Detect which cell encompasses the target text, then output its [x, y] center coordinate. 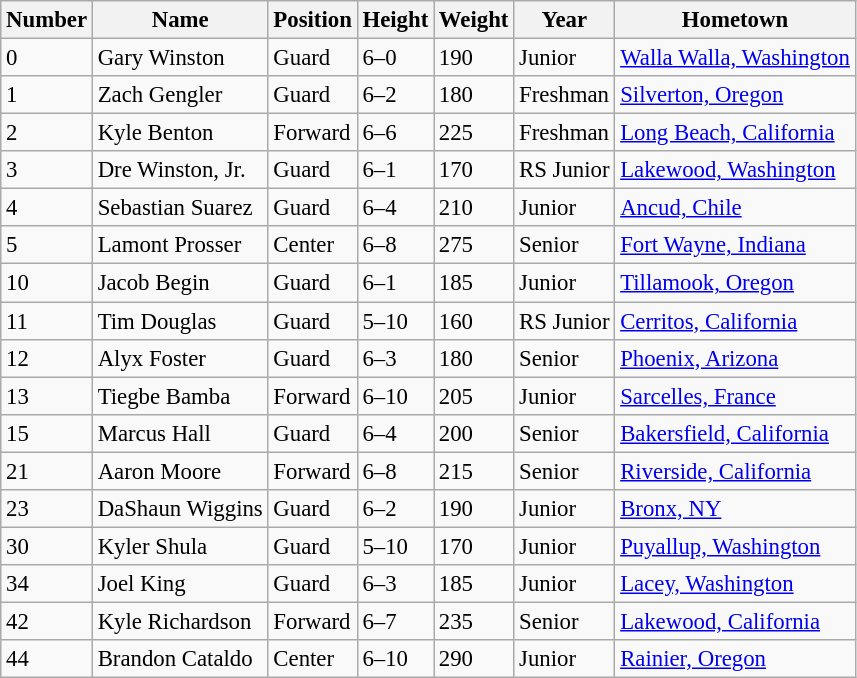
Tiegbe Bamba [180, 396]
DaShaun Wiggins [180, 509]
Bronx, NY [735, 509]
Weight [474, 20]
Zach Gengler [180, 95]
6–7 [395, 621]
Phoenix, Arizona [735, 358]
Kyler Shula [180, 546]
6–6 [395, 133]
Riverside, California [735, 471]
Fort Wayne, Indiana [735, 245]
Name [180, 20]
Walla Walla, Washington [735, 58]
15 [47, 433]
12 [47, 358]
Sebastian Suarez [180, 208]
Joel King [180, 584]
Silverton, Oregon [735, 95]
44 [47, 659]
21 [47, 471]
Ancud, Chile [735, 208]
Tim Douglas [180, 321]
Kyle Richardson [180, 621]
Position [312, 20]
Jacob Begin [180, 283]
34 [47, 584]
4 [47, 208]
Alyx Foster [180, 358]
2 [47, 133]
Dre Winston, Jr. [180, 170]
23 [47, 509]
Rainier, Oregon [735, 659]
Height [395, 20]
5 [47, 245]
Bakersfield, California [735, 433]
Number [47, 20]
Gary Winston [180, 58]
235 [474, 621]
Marcus Hall [180, 433]
200 [474, 433]
275 [474, 245]
10 [47, 283]
30 [47, 546]
Aaron Moore [180, 471]
Kyle Benton [180, 133]
Puyallup, Washington [735, 546]
290 [474, 659]
Lacey, Washington [735, 584]
215 [474, 471]
1 [47, 95]
205 [474, 396]
Cerritos, California [735, 321]
225 [474, 133]
Sarcelles, France [735, 396]
13 [47, 396]
Lamont Prosser [180, 245]
Long Beach, California [735, 133]
11 [47, 321]
42 [47, 621]
160 [474, 321]
Lakewood, California [735, 621]
3 [47, 170]
Tillamook, Oregon [735, 283]
Lakewood, Washington [735, 170]
Year [564, 20]
6–0 [395, 58]
210 [474, 208]
0 [47, 58]
Brandon Cataldo [180, 659]
Hometown [735, 20]
